Scan for the cell matching the given text and deliver its (x, y) coordinate at center. 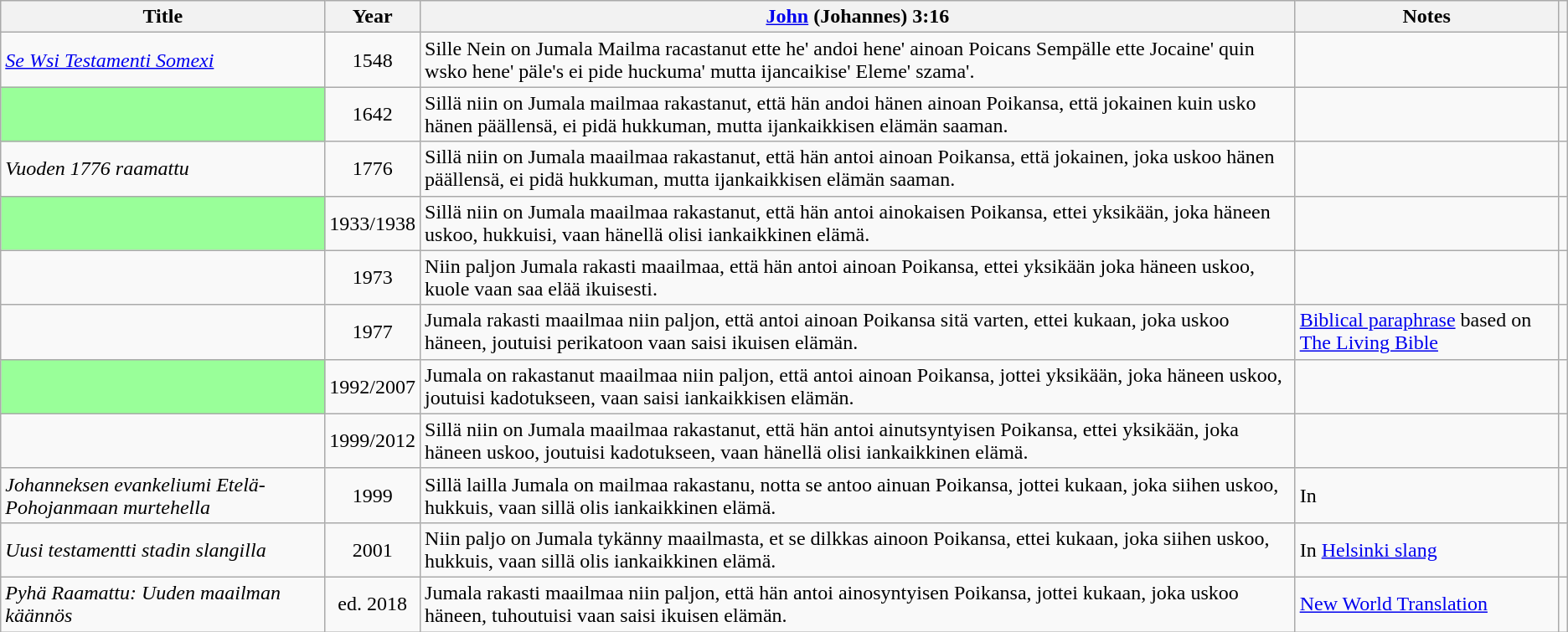
Pyhä Raamattu: Uuden maailman käännös (162, 604)
1977 (373, 331)
1548 (373, 60)
Johanneksen evankeliumi Etelä-Pohojanmaan murtehella (162, 496)
Notes (1426, 17)
1933/1938 (373, 223)
Niin paljon Jumala rakasti maailmaa, että hän antoi ainoan Poikansa, ettei yksikään joka häneen uskoo, kuole vaan saa elää ikuisesti. (858, 278)
1992/2007 (373, 387)
1973 (373, 278)
In (1426, 496)
Biblical paraphrase based on The Living Bible (1426, 331)
Niin paljo on Jumala tykänny maailmasta, et se dilkkas ainoon Poikansa, ettei kukaan, joka siihen uskoo, hukkuis, vaan sillä olis iankaikkinen elämä. (858, 549)
Se Wsi Testamenti Somexi (162, 60)
1999 (373, 496)
Jumala rakasti maailmaa niin paljon, että hän antoi ainosyntyisen Poikansa, jottei kukaan, joka uskoo häneen, tuhoutuisi vaan saisi ikuisen elämän. (858, 604)
1999/2012 (373, 440)
Vuoden 1776 raamattu (162, 169)
2001 (373, 549)
John (Johannes) 3:16 (858, 17)
1776 (373, 169)
In Helsinki slang (1426, 549)
Title (162, 17)
1642 (373, 114)
Uusi testamentti stadin slangilla (162, 549)
Year (373, 17)
New World Translation (1426, 604)
ed. 2018 (373, 604)
